Capture the cell that displays the provided text and extract its [X, Y] central coordinate. 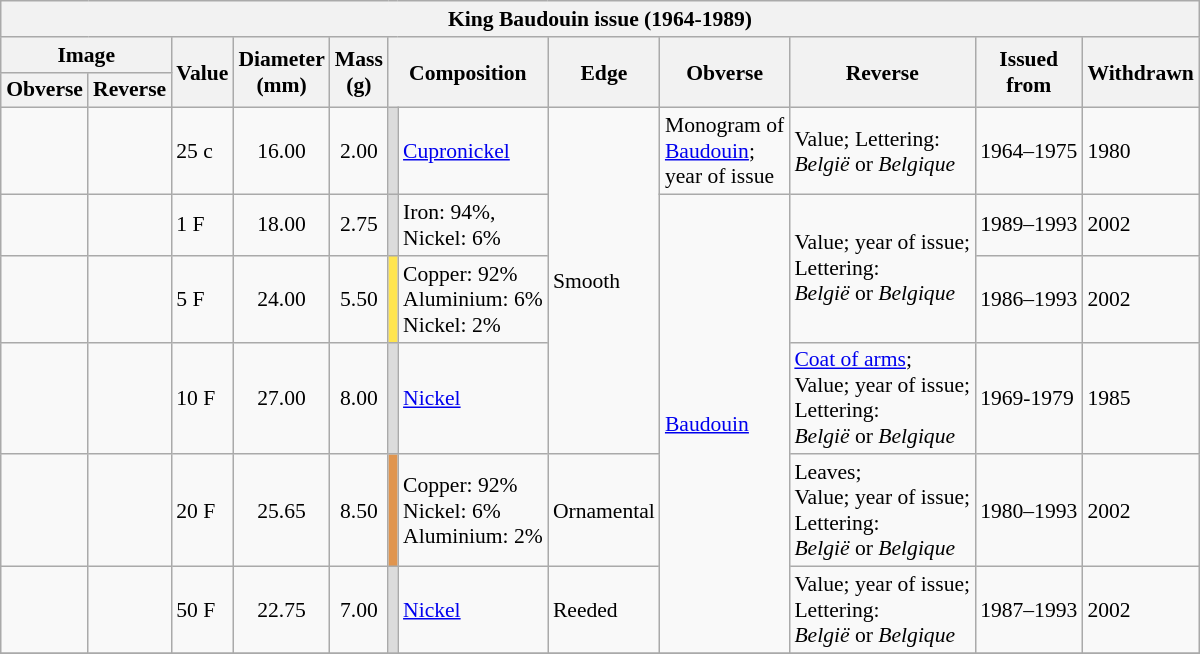
7.00 [359, 610]
Mass(g) [359, 72]
25.65 [281, 510]
Iron: 94%,Nickel: 6% [473, 224]
Smooth [604, 281]
Issuedfrom [1028, 72]
2.00 [359, 152]
Edge [604, 72]
Cupronickel [473, 152]
2.75 [359, 224]
King Baudouin issue (1964-1989) [600, 19]
1980 [1140, 152]
Value; Lettering:België or Belgique [882, 152]
50 F [202, 610]
Copper: 92%Nickel: 6%Aluminium: 2% [473, 510]
Composition [468, 72]
5.50 [359, 298]
1969-1979 [1028, 398]
Baudouin [724, 424]
10 F [202, 398]
27.00 [281, 398]
1964–1975 [1028, 152]
25 c [202, 152]
Copper: 92%Aluminium: 6%Nickel: 2% [473, 298]
Image [86, 54]
Value [202, 72]
24.00 [281, 298]
1985 [1140, 398]
1989–1993 [1028, 224]
8.50 [359, 510]
Leaves;Value; year of issue;Lettering:België or Belgique [882, 510]
18.00 [281, 224]
Coat of arms;Value; year of issue;Lettering:België or Belgique [882, 398]
8.00 [359, 398]
Reeded [604, 610]
5 F [202, 298]
1987–1993 [1028, 610]
1 F [202, 224]
Monogram ofBaudouin;year of issue [724, 152]
Ornamental [604, 510]
20 F [202, 510]
16.00 [281, 152]
Withdrawn [1140, 72]
22.75 [281, 610]
1980–1993 [1028, 510]
1986–1993 [1028, 298]
Diameter(mm) [281, 72]
